Identify which cell holds the provided text, then report its (x, y) central coordinate. 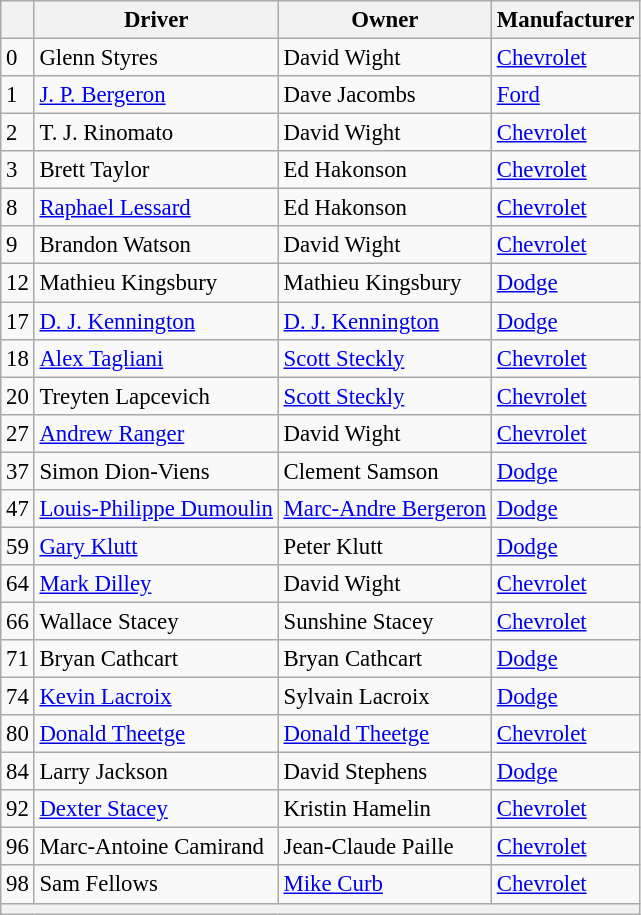
59 (18, 546)
17 (18, 321)
Alex Tagliani (156, 358)
Ford (565, 95)
Clement Samson (384, 471)
Treyten Lapcevich (156, 396)
Brett Taylor (156, 170)
Wallace Stacey (156, 621)
37 (18, 471)
0 (18, 58)
27 (18, 433)
Gary Klutt (156, 546)
Jean-Claude Paille (384, 847)
Mike Curb (384, 885)
Peter Klutt (384, 546)
3 (18, 170)
Sylvain Lacroix (384, 697)
T. J. Rinomato (156, 133)
Driver (156, 20)
Glenn Styres (156, 58)
Mark Dilley (156, 584)
Andrew Ranger (156, 433)
84 (18, 772)
1 (18, 95)
Marc-Antoine Camirand (156, 847)
J. P. Bergeron (156, 95)
Kevin Lacroix (156, 697)
66 (18, 621)
47 (18, 509)
74 (18, 697)
96 (18, 847)
2 (18, 133)
80 (18, 734)
Dave Jacombs (384, 95)
98 (18, 885)
Kristin Hamelin (384, 809)
Brandon Watson (156, 245)
Simon Dion-Viens (156, 471)
Raphael Lessard (156, 208)
9 (18, 245)
8 (18, 208)
20 (18, 396)
64 (18, 584)
12 (18, 283)
71 (18, 659)
92 (18, 809)
Marc-Andre Bergeron (384, 509)
Louis-Philippe Dumoulin (156, 509)
Sunshine Stacey (384, 621)
Dexter Stacey (156, 809)
Owner (384, 20)
David Stephens (384, 772)
Manufacturer (565, 20)
18 (18, 358)
Larry Jackson (156, 772)
Sam Fellows (156, 885)
